Identify which cell holds the provided text, then report its (x, y) central coordinate. 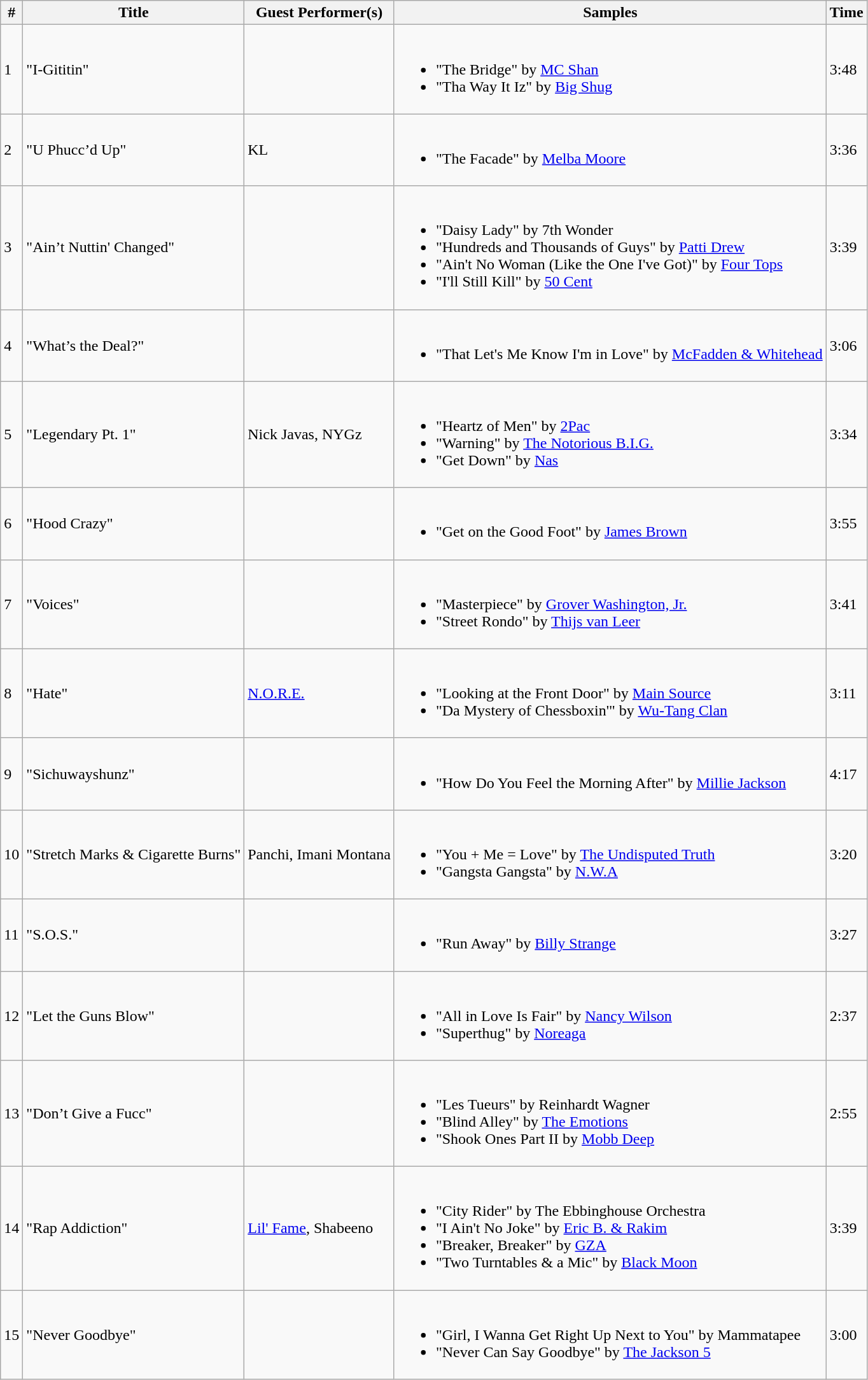
"That Let's Me Know I'm in Love" by McFadden & Whitehead (610, 345)
"S.O.S." (134, 934)
4:17 (846, 774)
"Let the Guns Blow" (134, 1016)
"Les Tueurs" by Reinhardt Wagner"Blind Alley" by The Emotions"Shook Ones Part II by Mobb Deep (610, 1114)
13 (11, 1114)
"City Rider" by The Ebbinghouse Orchestra"I Ain't No Joke" by Eric B. & Rakim"Breaker, Breaker" by GZA"Two Turntables & a Mic" by Black Moon (610, 1229)
KL (319, 150)
8 (11, 693)
"All in Love Is Fair" by Nancy Wilson"Superthug" by Noreaga (610, 1016)
"Legendary Pt. 1" (134, 434)
3:11 (846, 693)
N.O.R.E. (319, 693)
Samples (610, 13)
3 (11, 248)
"Sichuwayshunz" (134, 774)
3:27 (846, 934)
"Masterpiece" by Grover Washington, Jr."Street Rondo" by Thijs van Leer (610, 604)
3:00 (846, 1335)
"Hate" (134, 693)
3:06 (846, 345)
12 (11, 1016)
9 (11, 774)
"Rap Addiction" (134, 1229)
3:20 (846, 854)
15 (11, 1335)
11 (11, 934)
Time (846, 13)
5 (11, 434)
"Girl, I Wanna Get Right Up Next to You" by Mammatapee"Never Can Say Goodbye" by The Jackson 5 (610, 1335)
6 (11, 523)
Guest Performer(s) (319, 13)
"Get on the Good Foot" by James Brown (610, 523)
"What’s the Deal?" (134, 345)
"Ain’t Nuttin' Changed" (134, 248)
10 (11, 854)
"Looking at the Front Door" by Main Source"Da Mystery of Chessboxin'" by Wu-Tang Clan (610, 693)
"U Phucc’d Up" (134, 150)
3:41 (846, 604)
3:48 (846, 69)
"The Facade" by Melba Moore (610, 150)
"Don’t Give a Fucc" (134, 1114)
# (11, 13)
"Never Goodbye" (134, 1335)
"Voices" (134, 604)
2:37 (846, 1016)
Panchi, Imani Montana (319, 854)
3:55 (846, 523)
"I-Gititin" (134, 69)
"Stretch Marks & Cigarette Burns" (134, 854)
"How Do You Feel the Morning After" by Millie Jackson (610, 774)
2 (11, 150)
"You + Me = Love" by The Undisputed Truth"Gangsta Gangsta" by N.W.A (610, 854)
Nick Javas, NYGz (319, 434)
Title (134, 13)
1 (11, 69)
"Heartz of Men" by 2Pac"Warning" by The Notorious B.I.G."Get Down" by Nas (610, 434)
"Run Away" by Billy Strange (610, 934)
7 (11, 604)
3:34 (846, 434)
Lil' Fame, Shabeeno (319, 1229)
4 (11, 345)
14 (11, 1229)
"Hood Crazy" (134, 523)
2:55 (846, 1114)
"The Bridge" by MC Shan"Tha Way It Iz" by Big Shug (610, 69)
3:36 (846, 150)
